Provide the (x, y) coordinate of the cell's center where the given text is located.  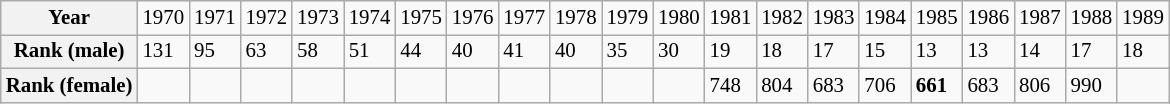
15 (885, 51)
1973 (318, 18)
1971 (215, 18)
41 (524, 51)
Year (70, 18)
63 (267, 51)
990 (1092, 85)
1987 (1040, 18)
1979 (628, 18)
804 (782, 85)
1978 (576, 18)
1984 (885, 18)
748 (731, 85)
1988 (1092, 18)
1981 (731, 18)
1985 (937, 18)
806 (1040, 85)
Rank (female) (70, 85)
1976 (473, 18)
1989 (1143, 18)
Rank (male) (70, 51)
1970 (163, 18)
95 (215, 51)
51 (370, 51)
706 (885, 85)
1972 (267, 18)
1983 (834, 18)
30 (679, 51)
1977 (524, 18)
19 (731, 51)
1974 (370, 18)
1986 (988, 18)
1980 (679, 18)
661 (937, 85)
14 (1040, 51)
44 (421, 51)
1982 (782, 18)
58 (318, 51)
1975 (421, 18)
131 (163, 51)
35 (628, 51)
